Capture the cell that displays the provided text and extract its (X, Y) central coordinate. 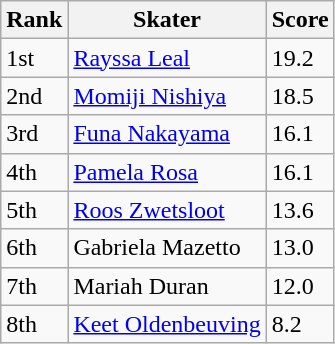
Mariah Duran (167, 286)
12.0 (300, 286)
2nd (34, 96)
Pamela Rosa (167, 172)
7th (34, 286)
4th (34, 172)
18.5 (300, 96)
Rank (34, 20)
8.2 (300, 324)
Score (300, 20)
Rayssa Leal (167, 58)
1st (34, 58)
6th (34, 248)
13.0 (300, 248)
13.6 (300, 210)
3rd (34, 134)
Keet Oldenbeuving (167, 324)
Gabriela Mazetto (167, 248)
19.2 (300, 58)
5th (34, 210)
Momiji Nishiya (167, 96)
Skater (167, 20)
Funa Nakayama (167, 134)
Roos Zwetsloot (167, 210)
8th (34, 324)
